Find where the given text appears and provide that cell's center as (x, y) coordinate. 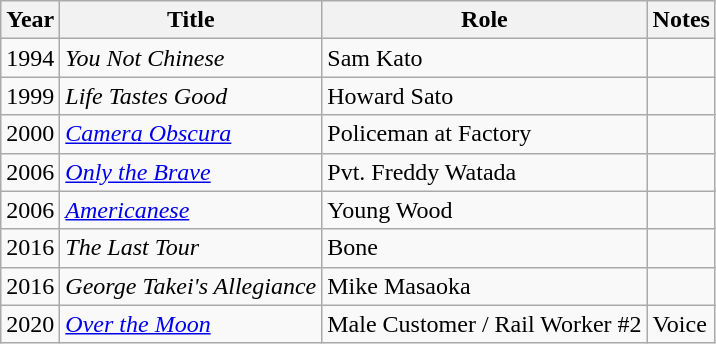
Over the Moon (191, 324)
You Not Chinese (191, 58)
Howard Sato (484, 96)
1999 (30, 96)
The Last Tour (191, 248)
Year (30, 20)
Notes (681, 20)
Sam Kato (484, 58)
2020 (30, 324)
1994 (30, 58)
Bone (484, 248)
Role (484, 20)
Young Wood (484, 210)
Pvt. Freddy Watada (484, 172)
Americanese (191, 210)
Life Tastes Good (191, 96)
Policeman at Factory (484, 134)
George Takei's Allegiance (191, 286)
2000 (30, 134)
Mike Masaoka (484, 286)
Title (191, 20)
Camera Obscura (191, 134)
Voice (681, 324)
Only the Brave (191, 172)
Male Customer / Rail Worker #2 (484, 324)
